Return (x, y) of the center of cell containing provided text 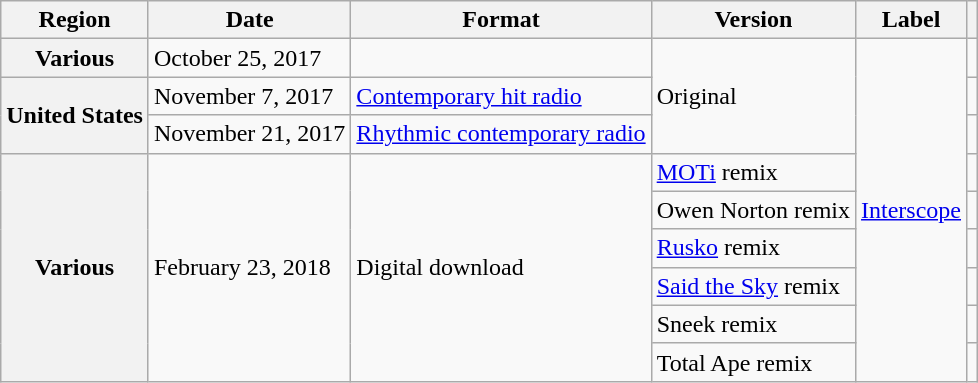
Format (501, 20)
Sneek remix (753, 324)
Digital download (501, 267)
November 21, 2017 (249, 134)
February 23, 2018 (249, 267)
Owen Norton remix (753, 210)
Original (753, 96)
October 25, 2017 (249, 58)
Contemporary hit radio (501, 96)
Date (249, 20)
Rhythmic contemporary radio (501, 134)
MOTi remix (753, 172)
United States (75, 115)
Version (753, 20)
Interscope (912, 210)
Label (912, 20)
Said the Sky remix (753, 286)
Total Ape remix (753, 362)
Region (75, 20)
Rusko remix (753, 248)
November 7, 2017 (249, 96)
